Scan for the cell matching the given text and deliver its [x, y] coordinate at center. 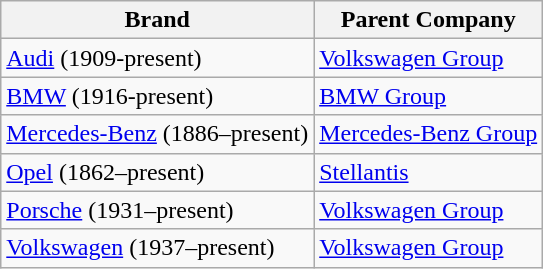
Mercedes-Benz Group [428, 134]
Parent Company [428, 20]
Porsche (1931–present) [158, 210]
Brand [158, 20]
Mercedes-Benz (1886–present) [158, 134]
Stellantis [428, 172]
Opel (1862–present) [158, 172]
BMW Group [428, 96]
Volkswagen (1937–present) [158, 248]
Audi (1909-present) [158, 58]
BMW (1916-present) [158, 96]
